Pinpoint the cell where the given text exists, returning its (X, Y) midpoint coordinate. 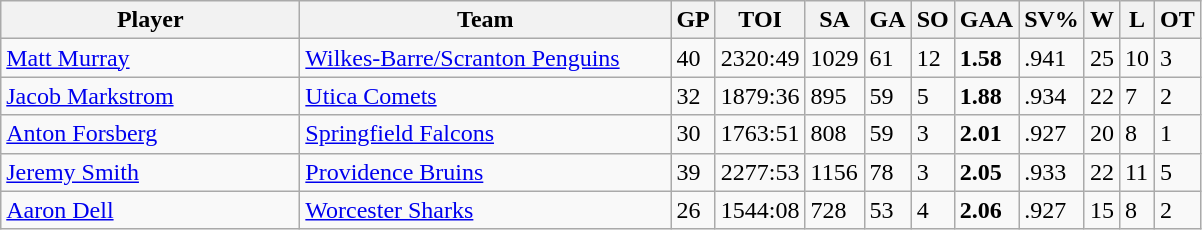
15 (1102, 210)
32 (693, 96)
1156 (834, 172)
Springfield Falcons (486, 134)
Jeremy Smith (150, 172)
Worcester Sharks (486, 210)
1 (1177, 134)
2.05 (986, 172)
40 (693, 58)
2277:53 (760, 172)
2.06 (986, 210)
W (1102, 20)
30 (693, 134)
Jacob Markstrom (150, 96)
61 (888, 58)
1763:51 (760, 134)
1029 (834, 58)
OT (1177, 20)
39 (693, 172)
Anton Forsberg (150, 134)
SO (932, 20)
SA (834, 20)
Wilkes-Barre/Scranton Penguins (486, 58)
Aaron Dell (150, 210)
Providence Bruins (486, 172)
808 (834, 134)
Utica Comets (486, 96)
GA (888, 20)
26 (693, 210)
2320:49 (760, 58)
.933 (1052, 172)
2.01 (986, 134)
20 (1102, 134)
L (1136, 20)
1879:36 (760, 96)
.934 (1052, 96)
Matt Murray (150, 58)
4 (932, 210)
12 (932, 58)
78 (888, 172)
TOI (760, 20)
7 (1136, 96)
GP (693, 20)
Player (150, 20)
SV% (1052, 20)
Team (486, 20)
895 (834, 96)
25 (1102, 58)
11 (1136, 172)
10 (1136, 58)
1.88 (986, 96)
GAA (986, 20)
53 (888, 210)
.941 (1052, 58)
1.58 (986, 58)
728 (834, 210)
1544:08 (760, 210)
